Search for the cell housing the specified text and yield its [X, Y] center coordinate. 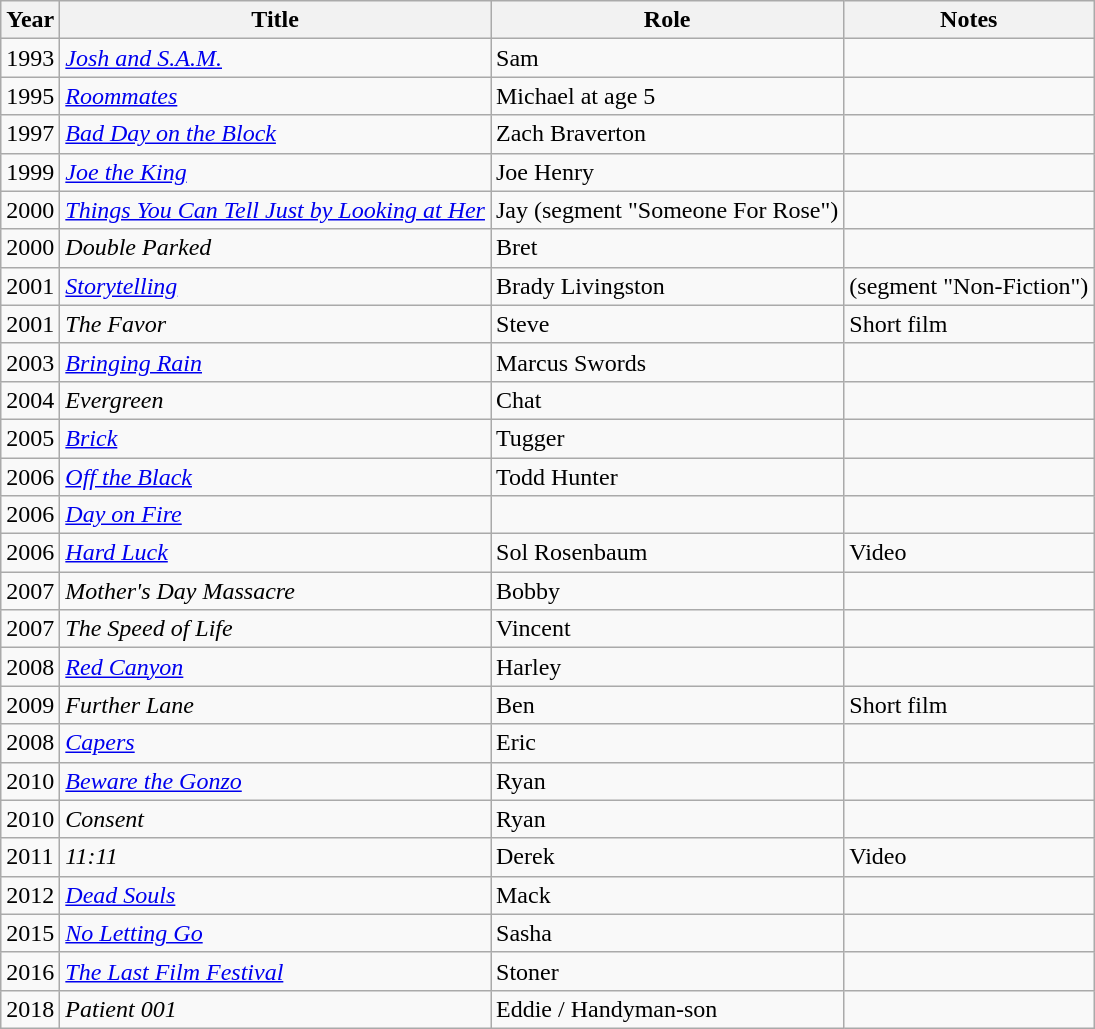
Eric [666, 743]
Role [666, 20]
Bret [666, 248]
Sasha [666, 933]
The Last Film Festival [276, 971]
Evergreen [276, 400]
Brick [276, 438]
2016 [30, 971]
11:11 [276, 857]
2005 [30, 438]
Things You Can Tell Just by Looking at Her [276, 210]
Josh and S.A.M. [276, 58]
Harley [666, 667]
Joe the King [276, 172]
Mother's Day Massacre [276, 591]
Michael at age 5 [666, 96]
Dead Souls [276, 895]
Roommates [276, 96]
Patient 001 [276, 1009]
1997 [30, 134]
Stoner [666, 971]
2004 [30, 400]
Red Canyon [276, 667]
2009 [30, 705]
Further Lane [276, 705]
2003 [30, 362]
2018 [30, 1009]
Marcus Swords [666, 362]
Brady Livingston [666, 286]
Ben [666, 705]
Jay (segment "Someone For Rose") [666, 210]
Hard Luck [276, 553]
2011 [30, 857]
Bobby [666, 591]
The Speed of Life [276, 629]
(segment "Non-Fiction") [969, 286]
Eddie / Handyman-son [666, 1009]
Joe Henry [666, 172]
Steve [666, 324]
1999 [30, 172]
Zach Braverton [666, 134]
Derek [666, 857]
Storytelling [276, 286]
Title [276, 20]
Day on Fire [276, 515]
1993 [30, 58]
The Favor [276, 324]
Notes [969, 20]
Vincent [666, 629]
Mack [666, 895]
Off the Black [276, 477]
1995 [30, 96]
Consent [276, 819]
Double Parked [276, 248]
Capers [276, 743]
Bad Day on the Block [276, 134]
No Letting Go [276, 933]
2012 [30, 895]
Sam [666, 58]
Sol Rosenbaum [666, 553]
Bringing Rain [276, 362]
Year [30, 20]
Tugger [666, 438]
Todd Hunter [666, 477]
2015 [30, 933]
Beware the Gonzo [276, 781]
Chat [666, 400]
